Find where the given text appears and provide that cell's center as [x, y] coordinate. 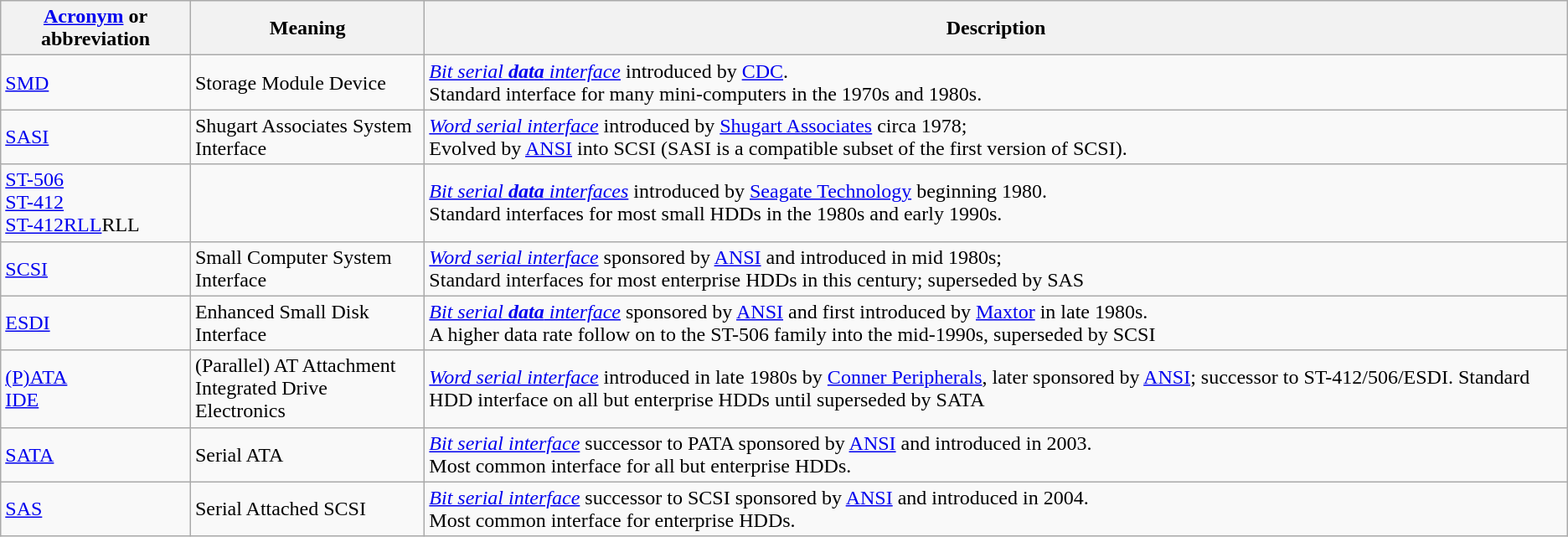
Description [996, 28]
Word serial interface sponsored by ANSI and introduced in mid 1980s; Standard interfaces for most enterprise HDDs in this century; superseded by SAS [996, 268]
Meaning [307, 28]
Shugart Associates System Interface [307, 137]
Serial Attached SCSI [307, 509]
SAS [95, 509]
Acronym or abbreviation [95, 28]
Bit serial interface successor to SCSI sponsored by ANSI and introduced in 2004.Most common interface for enterprise HDDs. [996, 509]
SATA [95, 454]
SCSI [95, 268]
SMD [95, 82]
ST-506ST-412ST-412RLLRLL [95, 203]
Bit serial data interface introduced by CDC.Standard interface for many mini-computers in the 1970s and 1980s. [996, 82]
Serial ATA [307, 454]
Storage Module Device [307, 82]
Bit serial interface successor to PATA sponsored by ANSI and introduced in 2003.Most common interface for all but enterprise HDDs. [996, 454]
SASI [95, 137]
ESDI [95, 323]
(Parallel) AT AttachmentIntegrated Drive Electronics [307, 389]
Bit serial data interfaces introduced by Seagate Technology beginning 1980. Standard interfaces for most small HDDs in the 1980s and early 1990s. [996, 203]
(P)ATAIDE [95, 389]
Enhanced Small Disk Interface [307, 323]
Small Computer System Interface [307, 268]
